Locate the cell with the specified text and output its [x, y] center coordinate. 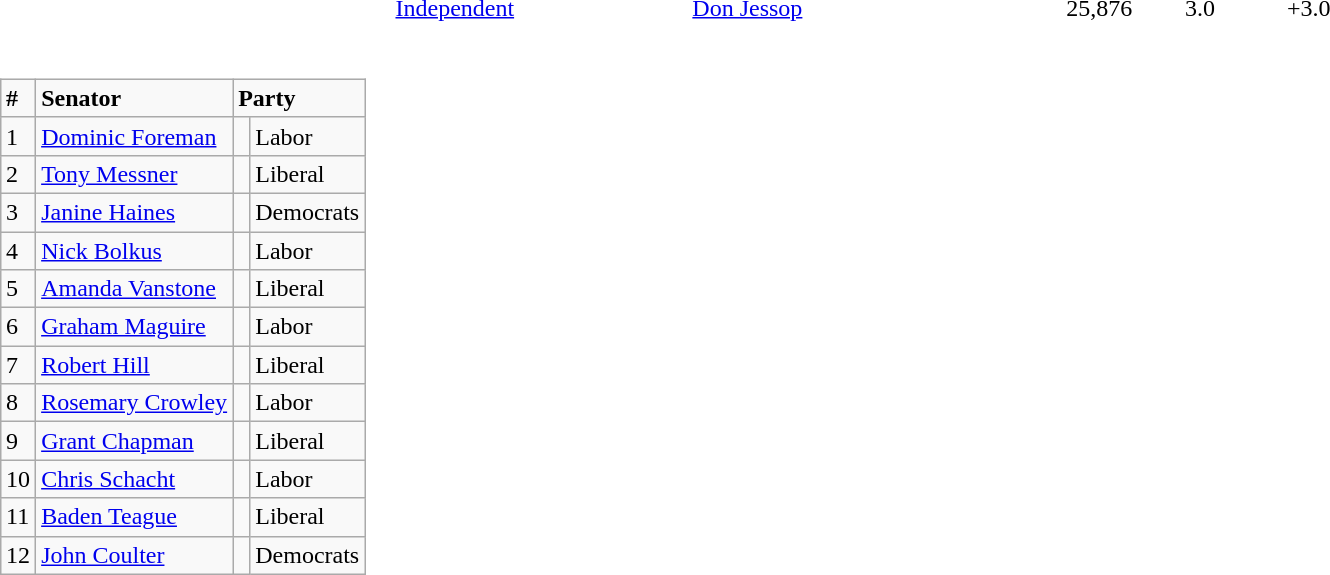
Amanda Vanstone [134, 289]
7 [18, 365]
# [18, 98]
Party [299, 98]
Rosemary Crowley [134, 403]
6 [18, 327]
Graham Maguire [134, 327]
2 [18, 174]
Nick Bolkus [134, 251]
10 [18, 479]
8 [18, 403]
Chris Schacht [134, 479]
John Coulter [134, 555]
Senator [134, 98]
12 [18, 555]
3 [18, 212]
Tony Messner [134, 174]
Janine Haines [134, 212]
Dominic Foreman [134, 136]
Baden Teague [134, 517]
Robert Hill [134, 365]
Grant Chapman [134, 441]
5 [18, 289]
11 [18, 517]
9 [18, 441]
4 [18, 251]
1 [18, 136]
